Scan for the cell matching the given text and deliver its (x, y) coordinate at center. 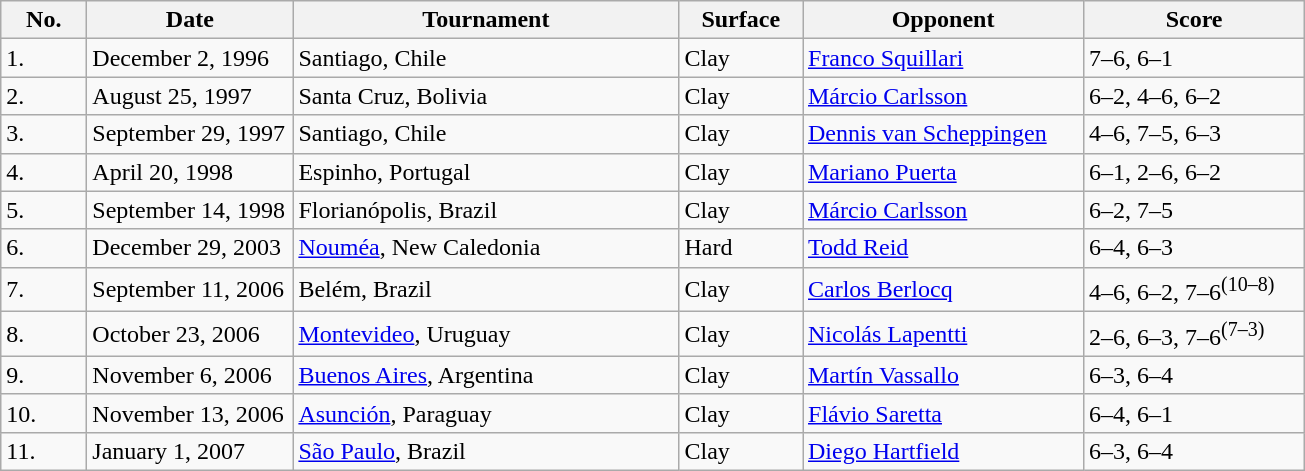
São Paulo, Brazil (486, 451)
Florianópolis, Brazil (486, 210)
Todd Reid (942, 248)
Opponent (942, 20)
Flávio Saretta (942, 413)
Mariano Puerta (942, 172)
August 25, 1997 (190, 96)
Nicolás Lapentti (942, 334)
3. (44, 134)
No. (44, 20)
April 20, 1998 (190, 172)
7–6, 6–1 (1194, 58)
November 13, 2006 (190, 413)
Montevideo, Uruguay (486, 334)
Espinho, Portugal (486, 172)
September 14, 1998 (190, 210)
Buenos Aires, Argentina (486, 375)
9. (44, 375)
Date (190, 20)
Martín Vassallo (942, 375)
Carlos Berlocq (942, 290)
1. (44, 58)
Franco Squillari (942, 58)
Nouméa, New Caledonia (486, 248)
January 1, 2007 (190, 451)
Santa Cruz, Bolivia (486, 96)
November 6, 2006 (190, 375)
2–6, 6–3, 7–6(7–3) (1194, 334)
December 2, 1996 (190, 58)
Score (1194, 20)
Hard (741, 248)
Belém, Brazil (486, 290)
4–6, 7–5, 6–3 (1194, 134)
Asunción, Paraguay (486, 413)
8. (44, 334)
Diego Hartfield (942, 451)
10. (44, 413)
6–4, 6–3 (1194, 248)
4. (44, 172)
6–4, 6–1 (1194, 413)
2. (44, 96)
Dennis van Scheppingen (942, 134)
5. (44, 210)
September 29, 1997 (190, 134)
6–2, 7–5 (1194, 210)
11. (44, 451)
6–1, 2–6, 6–2 (1194, 172)
6. (44, 248)
Tournament (486, 20)
September 11, 2006 (190, 290)
6–2, 4–6, 6–2 (1194, 96)
7. (44, 290)
Surface (741, 20)
December 29, 2003 (190, 248)
4–6, 6–2, 7–6(10–8) (1194, 290)
October 23, 2006 (190, 334)
